Identify which cell holds the provided text, then report its (X, Y) central coordinate. 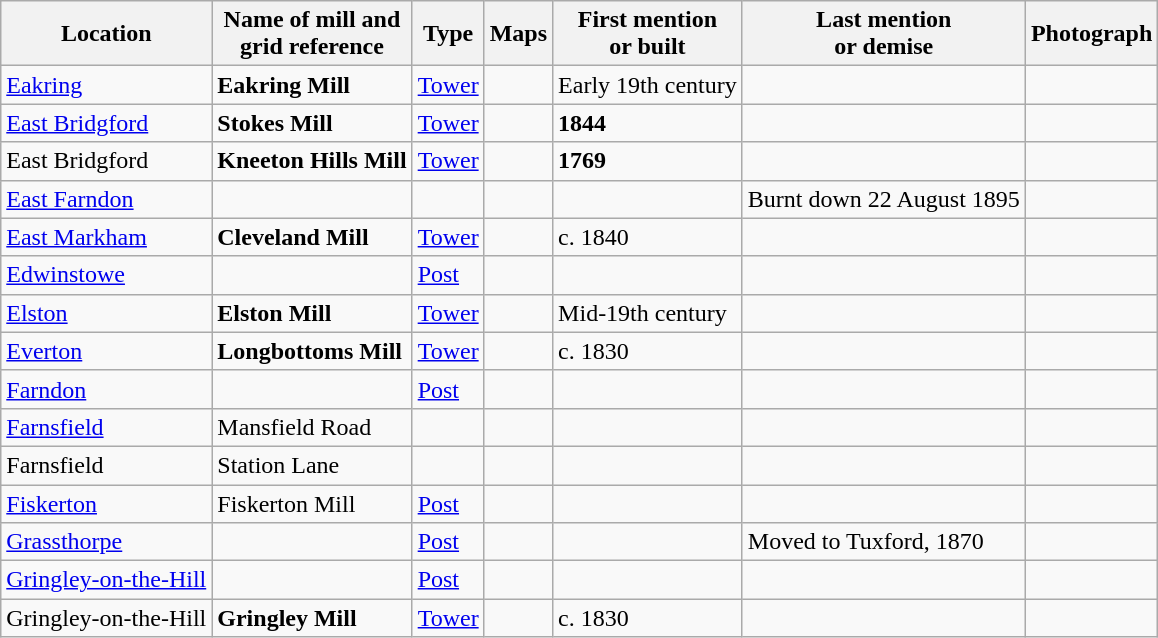
Gringley Mill (312, 618)
Burnt down 22 August 1895 (884, 199)
Early 19th century (648, 85)
East Farndon (106, 199)
Photograph (1091, 34)
Grassthorpe (106, 542)
Eakring Mill (312, 85)
Elston (106, 313)
Everton (106, 351)
Maps (518, 34)
Location (106, 34)
Station Lane (312, 465)
Farndon (106, 389)
Type (448, 34)
Kneeton Hills Mill (312, 161)
East Markham (106, 237)
Mansfield Road (312, 427)
1769 (648, 161)
1844 (648, 123)
Mid-19th century (648, 313)
Eakring (106, 85)
Last mention or demise (884, 34)
Moved to Tuxford, 1870 (884, 542)
Fiskerton Mill (312, 503)
Fiskerton (106, 503)
Cleveland Mill (312, 237)
First mentionor built (648, 34)
Longbottoms Mill (312, 351)
Stokes Mill (312, 123)
Edwinstowe (106, 275)
Elston Mill (312, 313)
Name of mill andgrid reference (312, 34)
c. 1840 (648, 237)
